From the cell containing the given text, extract its center point as (x, y) coordinate. 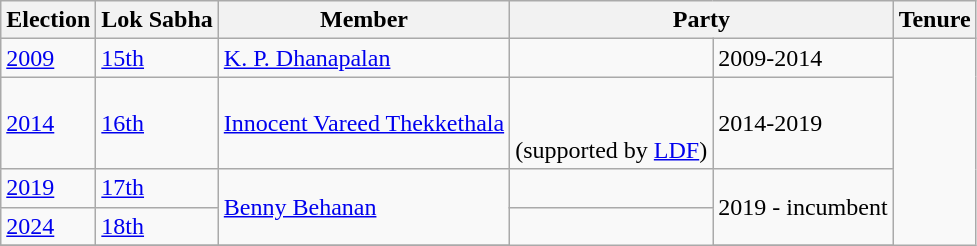
2019 - incumbent (803, 207)
2009-2014 (803, 58)
Member (364, 20)
Election (48, 20)
2014-2019 (803, 123)
2009 (48, 58)
Party (702, 20)
2014 (48, 123)
17th (157, 188)
16th (157, 123)
2024 (48, 226)
Tenure (934, 20)
2019 (48, 188)
15th (157, 58)
Lok Sabha (157, 20)
(supported by LDF) (612, 123)
18th (157, 226)
Benny Behanan (364, 207)
Innocent Vareed Thekkethala (364, 123)
K. P. Dhanapalan (364, 58)
